Return the (x, y) coordinate for the center point of the cell that contains the specified text.  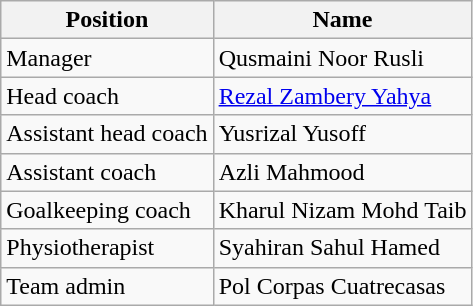
Rezal Zambery Yahya (342, 96)
Yusrizal Yusoff (342, 134)
Assistant head coach (107, 134)
Name (342, 20)
Manager (107, 58)
Pol Corpas Cuatrecasas (342, 286)
Team admin (107, 286)
Syahiran Sahul Hamed (342, 248)
Goalkeeping coach (107, 210)
Azli Mahmood (342, 172)
Assistant coach (107, 172)
Qusmaini Noor Rusli (342, 58)
Head coach (107, 96)
Physiotherapist (107, 248)
Position (107, 20)
Kharul Nizam Mohd Taib (342, 210)
